Search for the cell housing the specified text and yield its [X, Y] center coordinate. 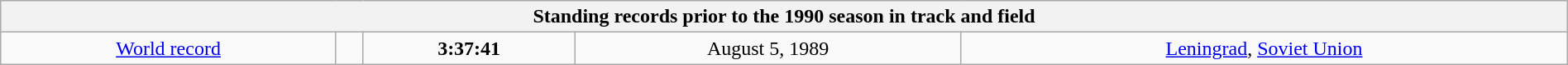
August 5, 1989 [767, 48]
3:37:41 [469, 48]
Standing records prior to the 1990 season in track and field [784, 17]
Leningrad, Soviet Union [1264, 48]
World record [169, 48]
